Pinpoint the cell where the given text exists, returning its (X, Y) midpoint coordinate. 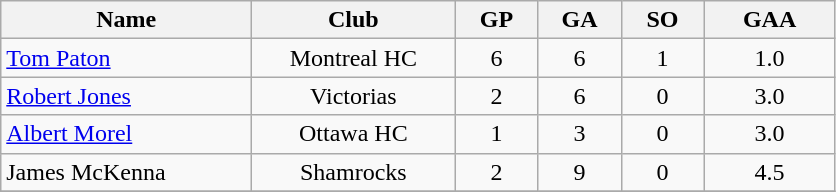
GA (580, 20)
GAA (770, 20)
Montreal HC (354, 58)
Name (126, 20)
Victorias (354, 96)
9 (580, 172)
James McKenna (126, 172)
4.5 (770, 172)
Club (354, 20)
GP (496, 20)
1.0 (770, 58)
Ottawa HC (354, 134)
Shamrocks (354, 172)
Albert Morel (126, 134)
Robert Jones (126, 96)
SO (662, 20)
3 (580, 134)
Tom Paton (126, 58)
